Identify which cell holds the provided text, then report its [x, y] central coordinate. 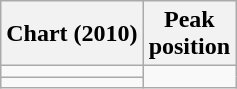
Chart (2010) [72, 34]
Peakposition [189, 34]
